Detect which cell encompasses the target text, then output its [X, Y] center coordinate. 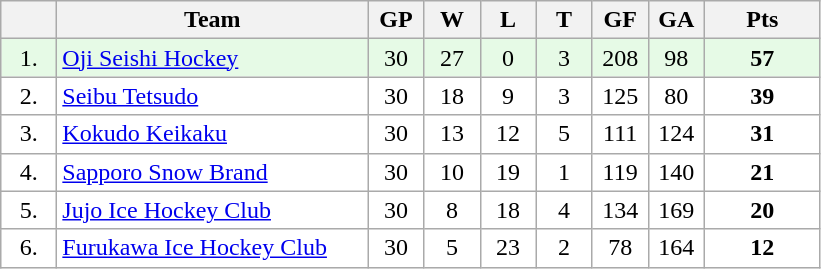
21 [762, 172]
5. [29, 210]
78 [620, 248]
31 [762, 134]
Oji Seishi Hockey [212, 58]
Sapporo Snow Brand [212, 172]
Pts [762, 20]
3. [29, 134]
140 [676, 172]
119 [620, 172]
9 [508, 96]
0 [508, 58]
8 [452, 210]
208 [620, 58]
134 [620, 210]
GA [676, 20]
27 [452, 58]
GP [396, 20]
2. [29, 96]
20 [762, 210]
80 [676, 96]
111 [620, 134]
6. [29, 248]
Jujo Ice Hockey Club [212, 210]
Furukawa Ice Hockey Club [212, 248]
10 [452, 172]
169 [676, 210]
39 [762, 96]
57 [762, 58]
2 [564, 248]
164 [676, 248]
W [452, 20]
Kokudo Keikaku [212, 134]
125 [620, 96]
4 [564, 210]
T [564, 20]
4. [29, 172]
L [508, 20]
1 [564, 172]
23 [508, 248]
13 [452, 134]
98 [676, 58]
Seibu Tetsudo [212, 96]
Team [212, 20]
124 [676, 134]
1. [29, 58]
19 [508, 172]
GF [620, 20]
